Locate the cell with the specified text and output its [X, Y] center coordinate. 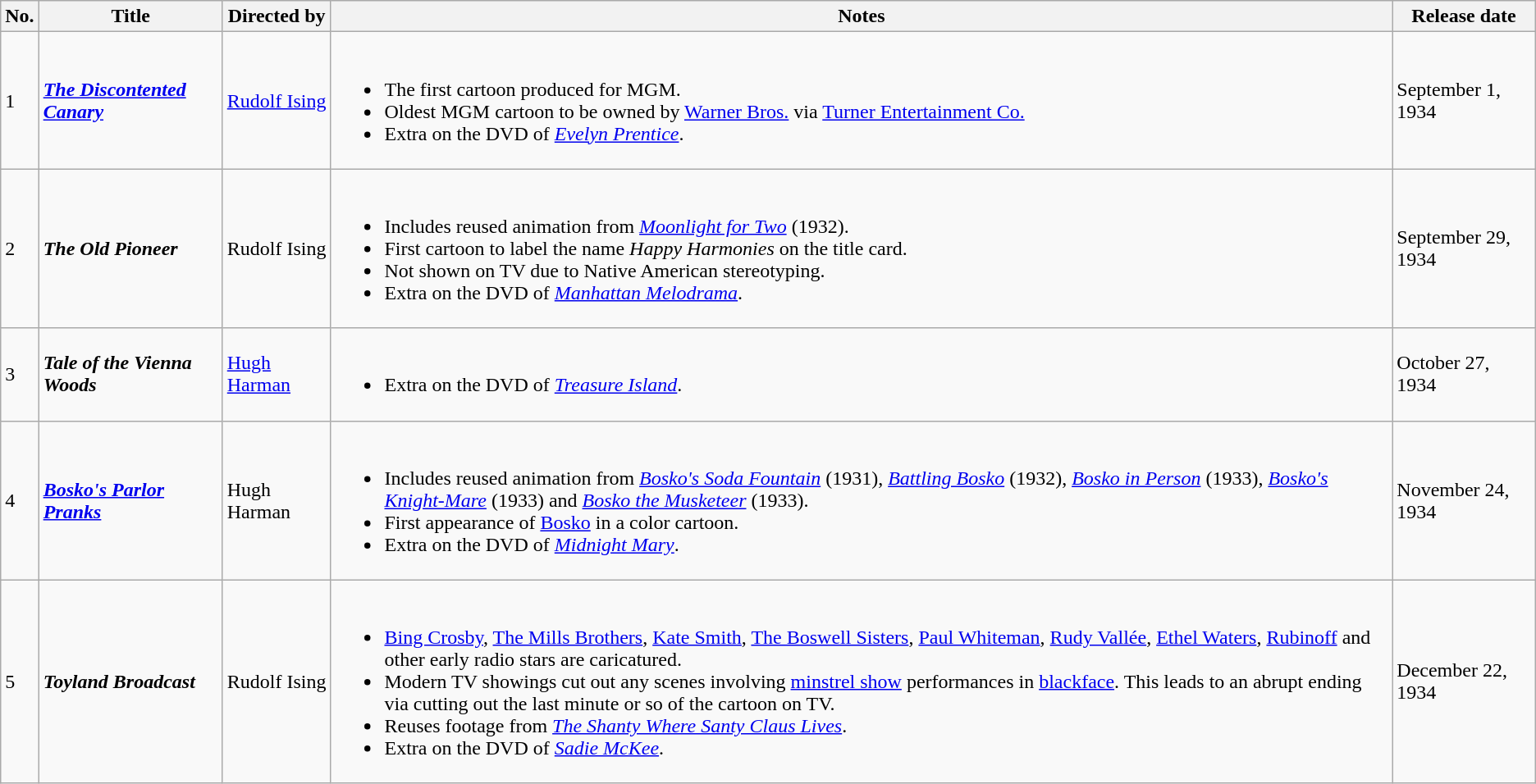
Bosko's Parlor Pranks [130, 500]
Title [130, 16]
The first cartoon produced for MGM.Oldest MGM cartoon to be owned by Warner Bros. via Turner Entertainment Co.Extra on the DVD of Evelyn Prentice. [862, 100]
2 [20, 248]
December 22, 1934 [1464, 681]
Extra on the DVD of Treasure Island. [862, 374]
Toyland Broadcast [130, 681]
Directed by [277, 16]
No. [20, 16]
The Old Pioneer [130, 248]
Tale of the Vienna Woods [130, 374]
1 [20, 100]
The Discontented Canary [130, 100]
September 1, 1934 [1464, 100]
September 29, 1934 [1464, 248]
Release date [1464, 16]
5 [20, 681]
4 [20, 500]
3 [20, 374]
November 24, 1934 [1464, 500]
Notes [862, 16]
October 27, 1934 [1464, 374]
